Capture the cell that displays the provided text and extract its [x, y] central coordinate. 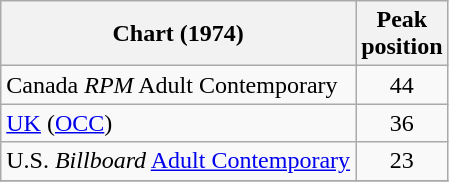
Chart (1974) [178, 34]
U.S. Billboard Adult Contemporary [178, 161]
UK (OCC) [178, 123]
Peakposition [402, 34]
Canada RPM Adult Contemporary [178, 85]
44 [402, 85]
36 [402, 123]
23 [402, 161]
